Provide the [X, Y] coordinate of the cell's center where the given text is located.  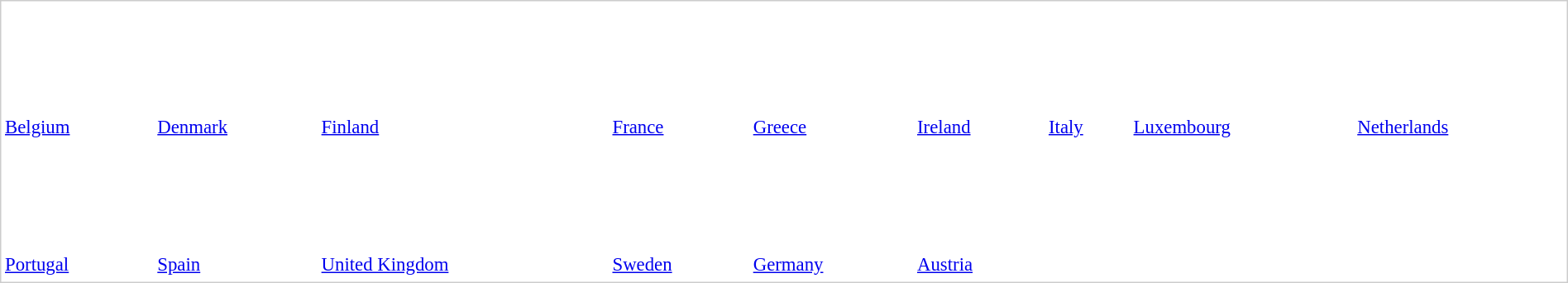
Netherlands [1460, 127]
Belgium [78, 127]
Spain [237, 264]
Finland [465, 127]
Germany [832, 264]
Italy [1088, 127]
Austria [981, 264]
Greece [832, 127]
Portugal [78, 264]
Luxembourg [1243, 127]
Sweden [680, 264]
United Kingdom [465, 264]
Denmark [237, 127]
Ireland [981, 127]
France [680, 127]
